Search for the cell housing the specified text and yield its [x, y] center coordinate. 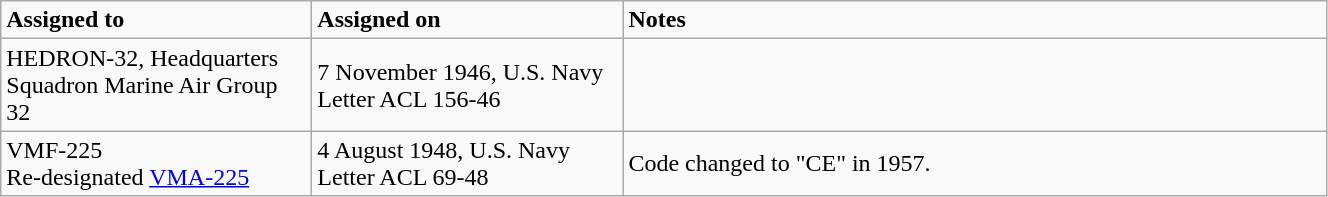
Code changed to "CE" in 1957. [975, 164]
Notes [975, 20]
Assigned on [468, 20]
7 November 1946, U.S. Navy Letter ACL 156-46 [468, 85]
VMF-225Re-designated VMA-225 [156, 164]
4 August 1948, U.S. Navy Letter ACL 69-48 [468, 164]
Assigned to [156, 20]
HEDRON-32, Headquarters Squadron Marine Air Group 32 [156, 85]
